Capture the cell that displays the provided text and extract its [X, Y] central coordinate. 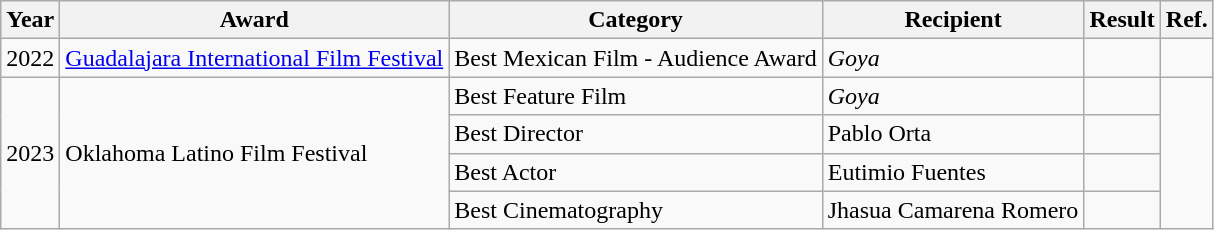
Result [1122, 20]
Jhasua Camarena Romero [953, 210]
Best Feature Film [636, 96]
2022 [30, 58]
Best Actor [636, 172]
Best Mexican Film - Audience Award [636, 58]
Guadalajara International Film Festival [254, 58]
Award [254, 20]
Best Cinematography [636, 210]
Eutimio Fuentes [953, 172]
2023 [30, 153]
Pablo Orta [953, 134]
Category [636, 20]
Best Director [636, 134]
Recipient [953, 20]
Ref. [1186, 20]
Year [30, 20]
Oklahoma Latino Film Festival [254, 153]
